Identify which cell holds the provided text, then report its (X, Y) central coordinate. 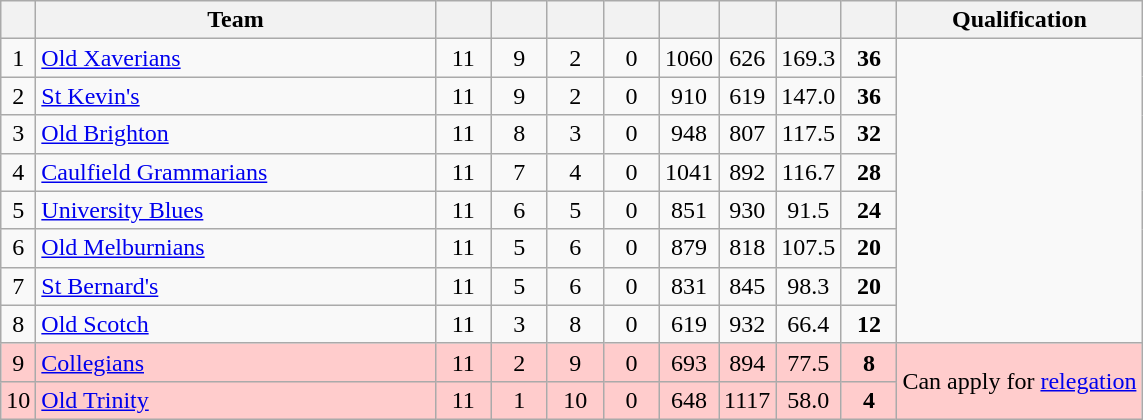
Old Scotch (236, 324)
Old Trinity (236, 400)
St Kevin's (236, 96)
845 (748, 286)
University Blues (236, 210)
807 (748, 134)
Qualification (1020, 20)
910 (688, 96)
Team (236, 20)
818 (748, 248)
32 (869, 134)
91.5 (808, 210)
626 (748, 58)
1041 (688, 172)
117.5 (808, 134)
1060 (688, 58)
58.0 (808, 400)
169.3 (808, 58)
St Bernard's (236, 286)
831 (688, 286)
28 (869, 172)
930 (748, 210)
892 (748, 172)
1117 (748, 400)
Can apply for relegation (1020, 381)
851 (688, 210)
98.3 (808, 286)
648 (688, 400)
Old Melburnians (236, 248)
12 (869, 324)
894 (748, 362)
879 (688, 248)
116.7 (808, 172)
77.5 (808, 362)
Collegians (236, 362)
948 (688, 134)
147.0 (808, 96)
66.4 (808, 324)
107.5 (808, 248)
Old Xaverians (236, 58)
693 (688, 362)
24 (869, 210)
Caulfield Grammarians (236, 172)
Old Brighton (236, 134)
932 (748, 324)
